Identify which cell holds the provided text, then report its [X, Y] central coordinate. 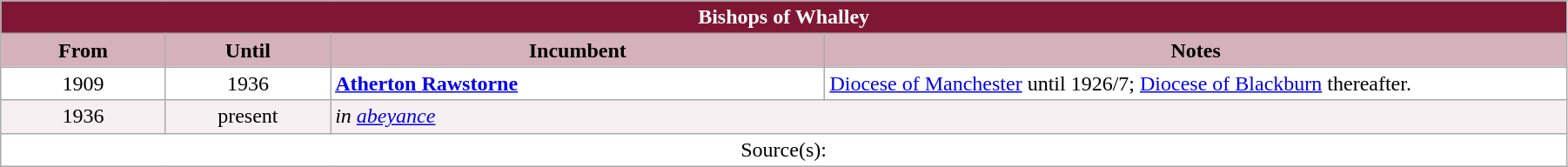
Atherton Rawstorne [578, 83]
Bishops of Whalley [784, 17]
present [247, 117]
Source(s): [784, 150]
in abeyance [948, 117]
From [84, 50]
1909 [84, 83]
Until [247, 50]
Incumbent [578, 50]
Diocese of Manchester until 1926/7; Diocese of Blackburn thereafter. [1196, 83]
Notes [1196, 50]
